Return [x, y] of the center of cell containing provided text 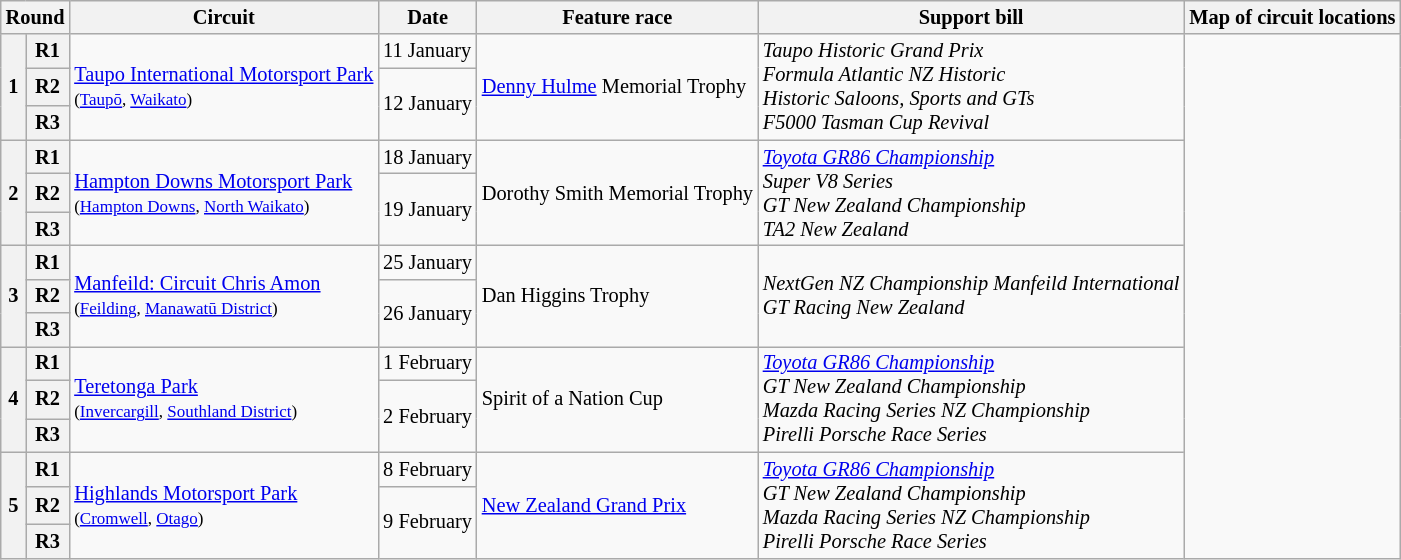
Teretonga Park(Invercargill, Southland District) [224, 399]
Toyota GR86 ChampionshipSuper V8 SeriesGT New Zealand ChampionshipTA2 New Zealand [972, 193]
Circuit [224, 17]
Feature race [618, 17]
11 January [428, 51]
Hampton Downs Motorsport Park(Hampton Downs, North Waikato) [224, 193]
18 January [428, 157]
25 January [428, 262]
Dan Higgins Trophy [618, 296]
12 January [428, 104]
1 [14, 87]
Dorothy Smith Memorial Trophy [618, 193]
Map of circuit locations [1292, 17]
Date [428, 17]
4 [14, 399]
19 January [428, 209]
3 [14, 296]
2 February [428, 416]
Taupo Historic Grand PrixFormula Atlantic NZ HistoricHistoric Saloons, Sports and GTsF5000 Tasman Cup Revival [972, 87]
NextGen NZ Championship Manfeild InternationalGT Racing New Zealand [972, 296]
Taupo International Motorsport Park(Taupō, Waikato) [224, 87]
Denny Hulme Memorial Trophy [618, 87]
Manfeild: Circuit Chris Amon(Feilding, Manawatū District) [224, 296]
2 [14, 193]
Support bill [972, 17]
New Zealand Grand Prix [618, 505]
5 [14, 505]
Highlands Motorsport Park(Cromwell, Otago) [224, 505]
9 February [428, 522]
26 January [428, 312]
Spirit of a Nation Cup [618, 399]
1 February [428, 363]
8 February [428, 469]
Round [36, 17]
